Find where the given text appears and provide that cell's center as (x, y) coordinate. 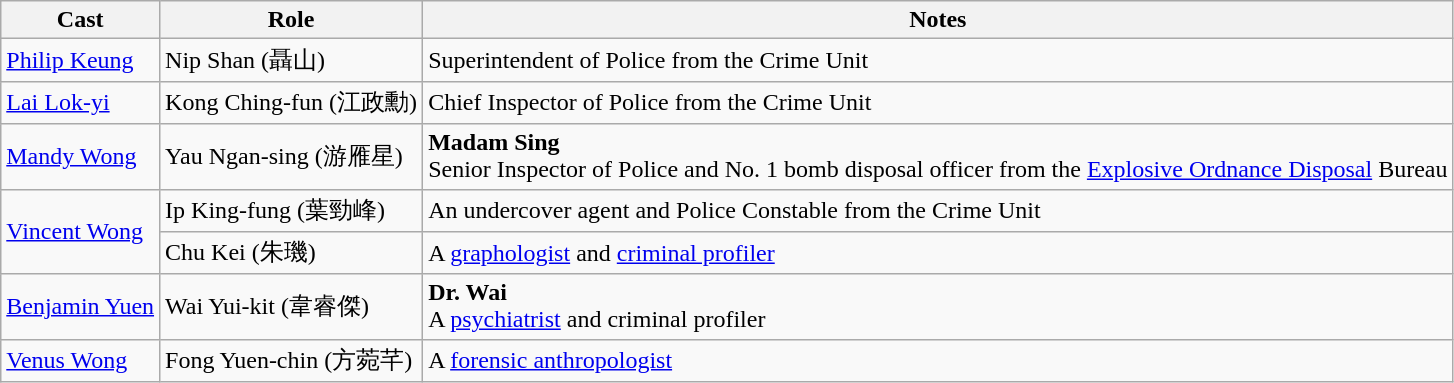
Ip King-fung (葉勁峰) (292, 210)
Benjamin Yuen (80, 306)
Chief Inspector of Police from the Crime Unit (938, 102)
Yau Ngan-sing (游雁星) (292, 156)
Vincent Wong (80, 232)
Chu Kei (朱璣) (292, 254)
A forensic anthropologist (938, 360)
Philip Keung (80, 60)
Mandy Wong (80, 156)
Dr. Wai A psychiatrist and criminal profiler (938, 306)
Nip Shan (聶山) (292, 60)
Notes (938, 20)
Madam Sing Senior Inspector of Police and No. 1 bomb disposal officer from the Explosive Ordnance Disposal Bureau (938, 156)
Venus Wong (80, 360)
Kong Ching-fun (江政勳) (292, 102)
Lai Lok-yi (80, 102)
An undercover agent and Police Constable from the Crime Unit (938, 210)
Wai Yui-kit (韋睿傑) (292, 306)
Superintendent of Police from the Crime Unit (938, 60)
A graphologist and criminal profiler (938, 254)
Role (292, 20)
Cast (80, 20)
Fong Yuen-chin (方菀芊) (292, 360)
